Find where the given text appears and provide that cell's center as (x, y) coordinate. 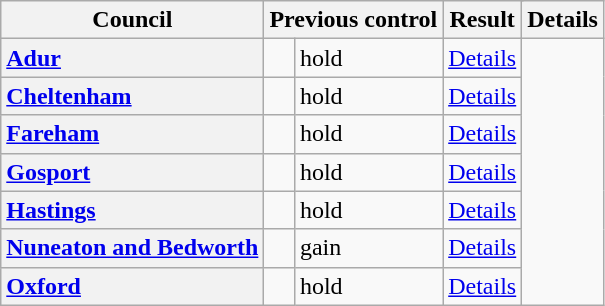
gain (368, 248)
Previous control (354, 20)
Fareham (132, 134)
Oxford (132, 286)
Council (132, 20)
Result (482, 20)
Gosport (132, 172)
Adur (132, 58)
Cheltenham (132, 96)
Hastings (132, 210)
Nuneaton and Bedworth (132, 248)
